Pinpoint the cell where the given text exists, returning its (x, y) midpoint coordinate. 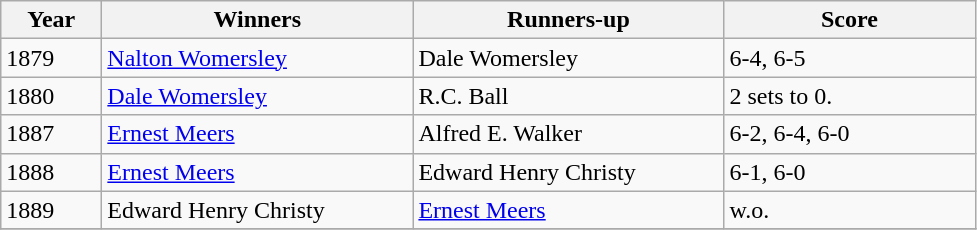
1887 (52, 134)
2 sets to 0. (850, 96)
6-1, 6-0 (850, 172)
6-2, 6-4, 6-0 (850, 134)
Score (850, 20)
R.C. Ball (568, 96)
Winners (258, 20)
1888 (52, 172)
1889 (52, 210)
w.o. (850, 210)
Runners-up (568, 20)
6-4, 6-5 (850, 58)
Alfred E. Walker (568, 134)
Year (52, 20)
1880 (52, 96)
Nalton Womersley (258, 58)
1879 (52, 58)
